Locate the cell with the specified text and output its [x, y] center coordinate. 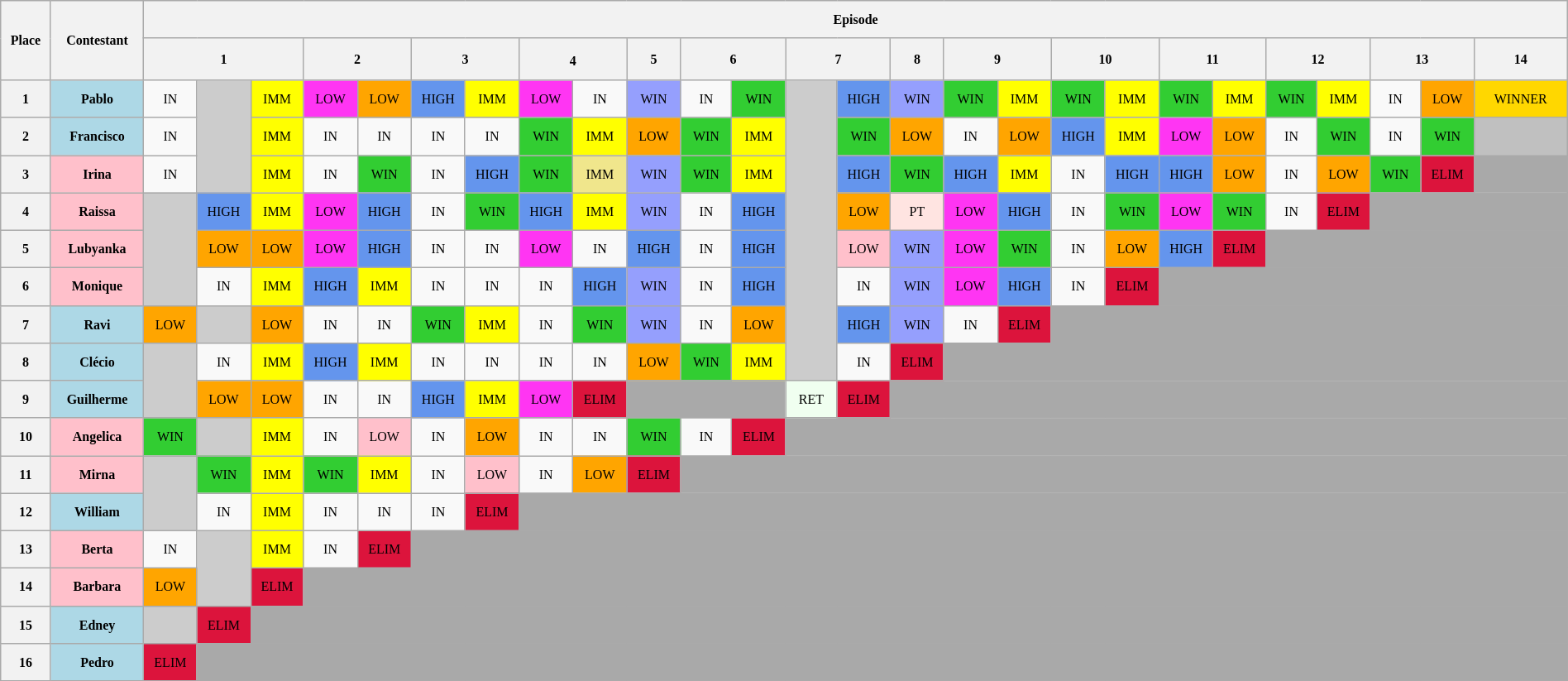
Francisco [98, 136]
Berta [98, 549]
Raissa [98, 212]
Irina [98, 174]
Place [26, 40]
RET [811, 399]
Ravi [98, 324]
Contestant [98, 40]
Lubyanka [98, 248]
Barbara [98, 586]
16 [26, 662]
Monique [98, 286]
Episode [855, 18]
Guilherme [98, 399]
Pedro [98, 662]
Mirna [98, 473]
PT [917, 212]
Angelica [98, 437]
15 [26, 624]
WINNER [1520, 98]
Edney [98, 624]
William [98, 511]
Clécio [98, 361]
Pablo [98, 98]
